Scan for the cell matching the given text and deliver its [x, y] coordinate at center. 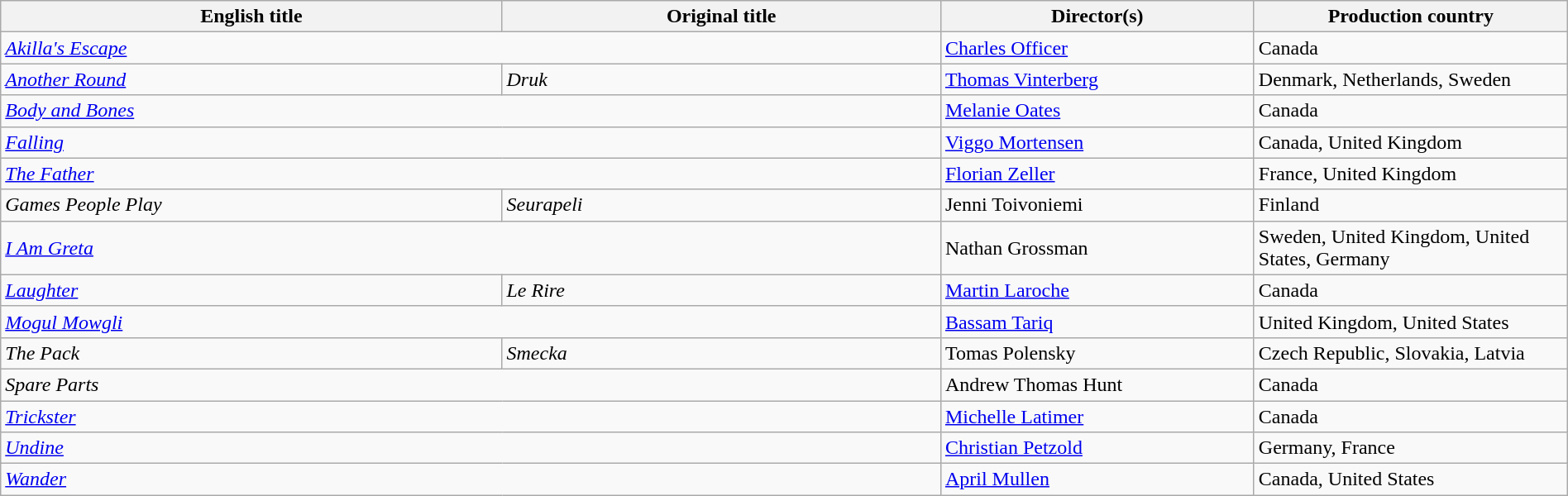
Canada, United Kingdom [1411, 142]
The Pack [251, 353]
Le Rire [721, 290]
Falling [471, 142]
Jenni Toivoniemi [1097, 205]
Mogul Mowgli [471, 322]
Finland [1411, 205]
Michelle Latimer [1097, 416]
I Am Greta [471, 248]
Akilla's Escape [471, 48]
Games People Play [251, 205]
Nathan Grossman [1097, 248]
Laughter [251, 290]
Charles Officer [1097, 48]
Director(s) [1097, 17]
Thomas Vinterberg [1097, 79]
Trickster [471, 416]
April Mullen [1097, 479]
Seurapeli [721, 205]
Bassam Tariq [1097, 322]
Wander [471, 479]
The Father [471, 174]
Body and Bones [471, 111]
Production country [1411, 17]
Christian Petzold [1097, 448]
Martin Laroche [1097, 290]
Viggo Mortensen [1097, 142]
France, United Kingdom [1411, 174]
Original title [721, 17]
United Kingdom, United States [1411, 322]
Czech Republic, Slovakia, Latvia [1411, 353]
Tomas Polensky [1097, 353]
Smecka [721, 353]
Melanie Oates [1097, 111]
Florian Zeller [1097, 174]
Canada, United States [1411, 479]
Spare Parts [471, 384]
English title [251, 17]
Another Round [251, 79]
Sweden, United Kingdom, United States, Germany [1411, 248]
Denmark, Netherlands, Sweden [1411, 79]
Undine [471, 448]
Andrew Thomas Hunt [1097, 384]
Germany, France [1411, 448]
Druk [721, 79]
